Output the (x, y) coordinate of the center of the cell containing the given text.  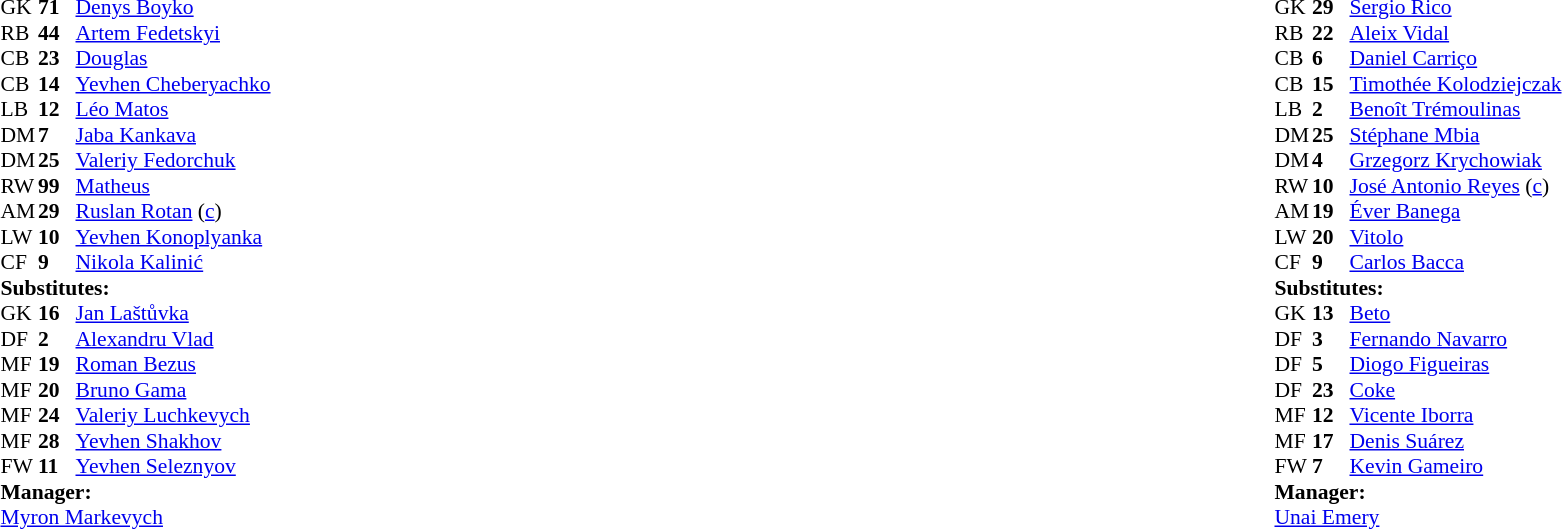
Douglas (174, 59)
Denis Suárez (1455, 441)
Roman Bezus (174, 365)
44 (57, 33)
Beto (1455, 313)
17 (1331, 441)
Diogo Figueiras (1455, 365)
Daniel Carriço (1455, 59)
Jaba Kankava (174, 135)
5 (1331, 365)
3 (1331, 339)
Benoît Trémoulinas (1455, 109)
Grzegorz Krychowiak (1455, 161)
Alexandru Vlad (174, 339)
22 (1331, 33)
Yevhen Cheberyachko (174, 84)
14 (57, 84)
99 (57, 186)
Valeriy Fedorchuk (174, 161)
28 (57, 441)
Matheus (174, 186)
Bruno Gama (174, 390)
16 (57, 313)
Vitolo (1455, 237)
Yevhen Shakhov (174, 441)
15 (1331, 84)
Coke (1455, 390)
Vicente Iborra (1455, 415)
Ruslan Rotan (c) (174, 211)
13 (1331, 313)
Éver Banega (1455, 211)
29 (57, 211)
Kevin Gameiro (1455, 467)
24 (57, 415)
Yevhen Konoplyanka (174, 237)
Léo Matos (174, 109)
11 (57, 467)
Artem Fedetskyi (174, 33)
Fernando Navarro (1455, 339)
Jan Laštůvka (174, 313)
José Antonio Reyes (c) (1455, 186)
Aleix Vidal (1455, 33)
Valeriy Luchkevych (174, 415)
Stéphane Mbia (1455, 135)
Carlos Bacca (1455, 263)
4 (1331, 161)
6 (1331, 59)
Timothée Kolodziejczak (1455, 84)
Nikola Kalinić (174, 263)
Yevhen Seleznyov (174, 467)
